Capture the cell that displays the provided text and extract its (x, y) central coordinate. 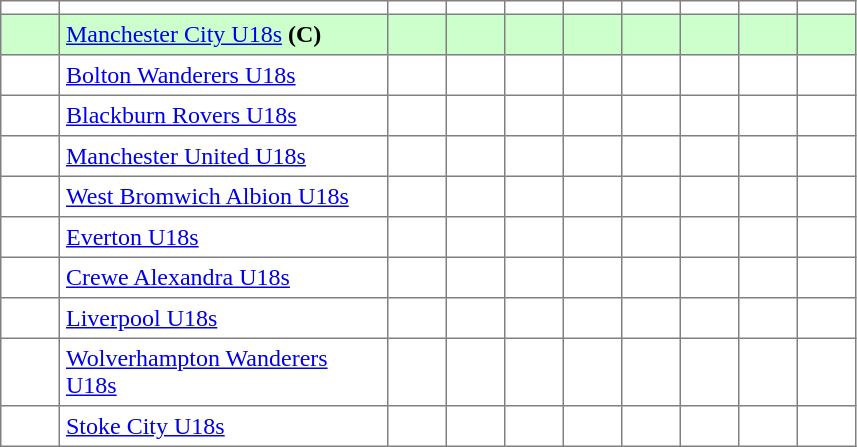
Manchester City U18s (C) (223, 34)
West Bromwich Albion U18s (223, 196)
Liverpool U18s (223, 318)
Blackburn Rovers U18s (223, 115)
Manchester United U18s (223, 156)
Bolton Wanderers U18s (223, 75)
Stoke City U18s (223, 426)
Crewe Alexandra U18s (223, 277)
Wolverhampton Wanderers U18s (223, 372)
Everton U18s (223, 237)
